Search for the cell housing the specified text and yield its [X, Y] center coordinate. 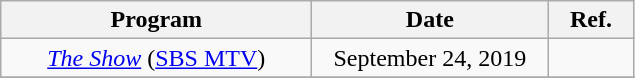
Date [430, 20]
September 24, 2019 [430, 58]
Program [156, 20]
Ref. [591, 20]
The Show (SBS MTV) [156, 58]
